Identify which cell holds the provided text, then report its (x, y) central coordinate. 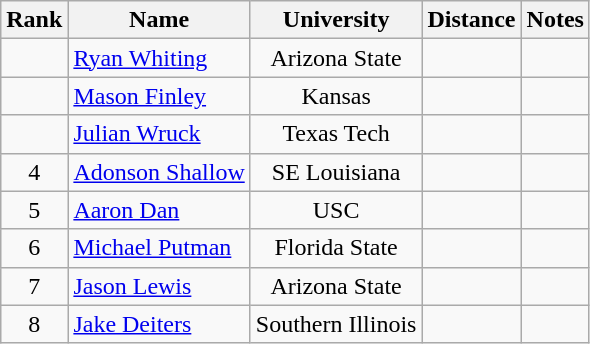
Florida State (336, 248)
Kansas (336, 96)
6 (34, 248)
Julian Wruck (159, 134)
Name (159, 20)
Aaron Dan (159, 210)
7 (34, 286)
Notes (555, 20)
USC (336, 210)
4 (34, 172)
Distance (472, 20)
Rank (34, 20)
Mason Finley (159, 96)
Ryan Whiting (159, 58)
Jason Lewis (159, 286)
Texas Tech (336, 134)
SE Louisiana (336, 172)
Michael Putman (159, 248)
Jake Deiters (159, 324)
Southern Illinois (336, 324)
8 (34, 324)
Adonson Shallow (159, 172)
University (336, 20)
5 (34, 210)
